Search for the cell housing the specified text and yield its (x, y) center coordinate. 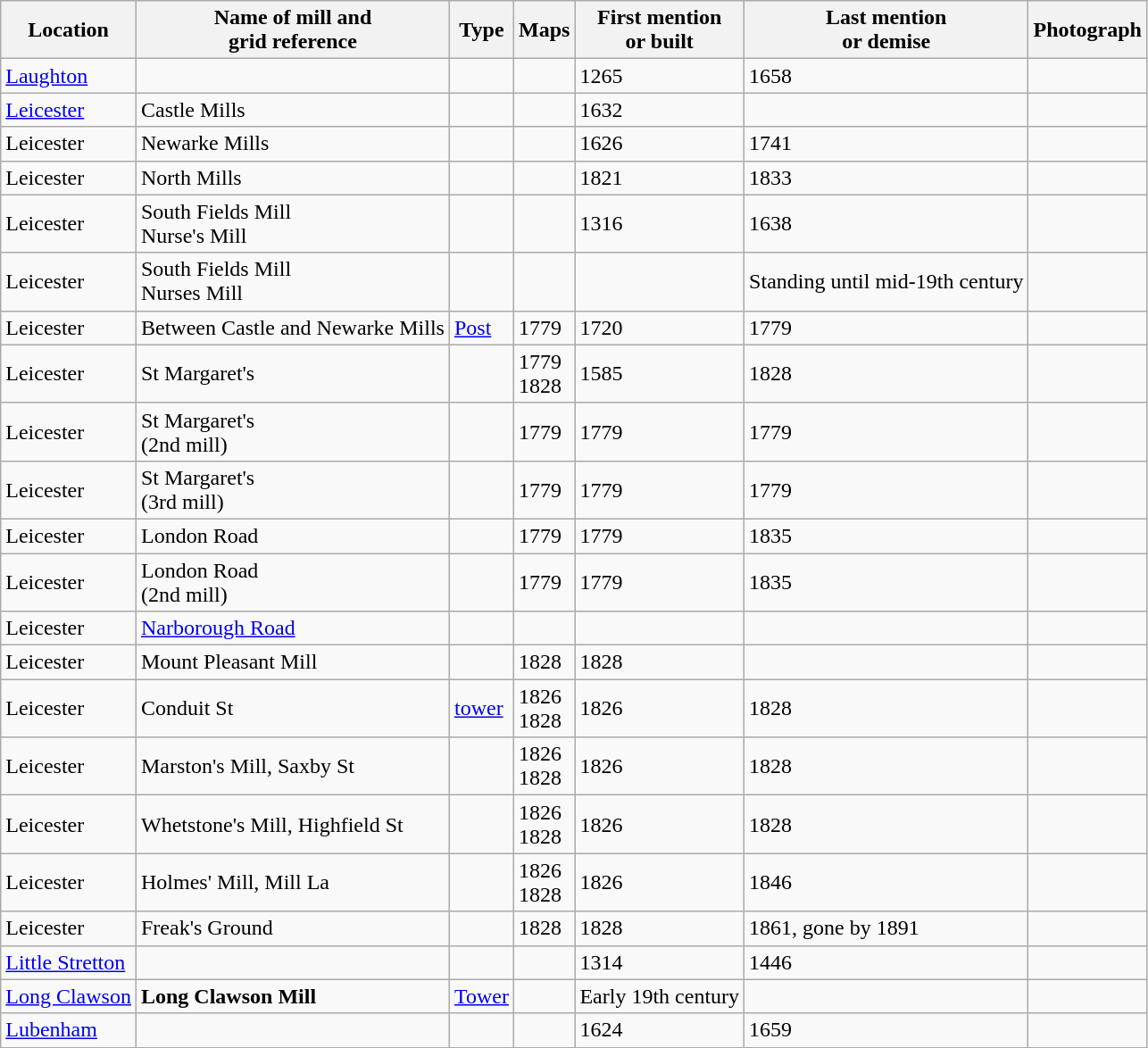
Tower (481, 996)
1821 (660, 178)
1861, gone by 1891 (886, 928)
Photograph (1087, 30)
1846 (886, 882)
South Fields MillNurse's Mill (293, 223)
St Margaret's (293, 373)
Mount Pleasant Mill (293, 662)
Lubenham (69, 1030)
South Fields MillNurses Mill (293, 282)
1265 (660, 76)
1720 (660, 328)
Castle Mills (293, 110)
Location (69, 30)
Between Castle and Newarke Mills (293, 328)
1585 (660, 373)
1833 (886, 178)
London Road (293, 536)
1659 (886, 1030)
Maps (544, 30)
Freak's Ground (293, 928)
Marston's Mill, Saxby St (293, 766)
Conduit St (293, 709)
1638 (886, 223)
1316 (660, 223)
1632 (660, 110)
1624 (660, 1030)
Little Stretton (69, 962)
Holmes' Mill, Mill La (293, 882)
Whetstone's Mill, Highfield St (293, 825)
Laughton (69, 76)
Standing until mid-19th century (886, 282)
St Margaret's(2nd mill) (293, 432)
London Road(2nd mill) (293, 582)
1446 (886, 962)
1314 (660, 962)
17791828 (544, 373)
Last mention or demise (886, 30)
1658 (886, 76)
Long Clawson Mill (293, 996)
Long Clawson (69, 996)
1741 (886, 144)
Type (481, 30)
1626 (660, 144)
tower (481, 709)
First mentionor built (660, 30)
St Margaret's(3rd mill) (293, 489)
Narborough Road (293, 628)
Post (481, 328)
Newarke Mills (293, 144)
North Mills (293, 178)
Name of mill andgrid reference (293, 30)
Early 19th century (660, 996)
